Output the [X, Y] coordinate of the center of the cell containing the given text.  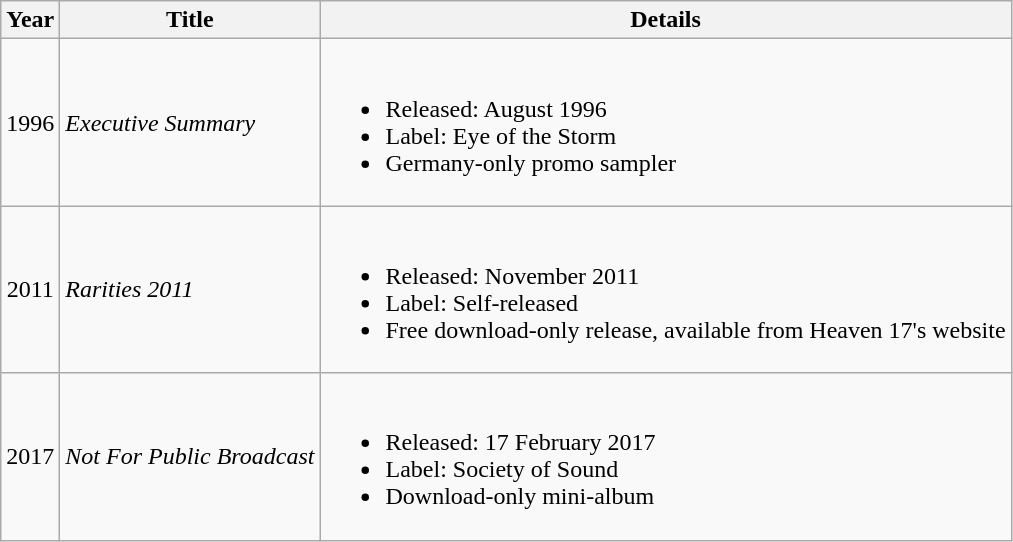
Year [30, 20]
Title [190, 20]
Rarities 2011 [190, 290]
1996 [30, 122]
Released: August 1996Label: Eye of the StormGermany-only promo sampler [666, 122]
Executive Summary [190, 122]
Details [666, 20]
2017 [30, 456]
Not For Public Broadcast [190, 456]
Released: 17 February 2017Label: Society of SoundDownload-only mini-album [666, 456]
2011 [30, 290]
Released: November 2011Label: Self-releasedFree download-only release, available from Heaven 17's website [666, 290]
